Search for the cell housing the specified text and yield its (x, y) center coordinate. 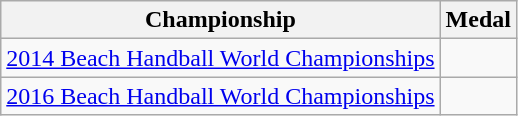
2016 Beach Handball World Championships (220, 96)
Medal (478, 20)
2014 Beach Handball World Championships (220, 58)
Championship (220, 20)
